Return (x, y) of the center of cell containing provided text 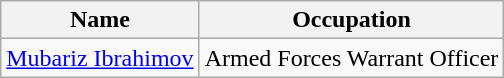
Name (100, 20)
Mubariz Ibrahimov (100, 58)
Armed Forces Warrant Officer (352, 58)
Occupation (352, 20)
